Extract the [x, y] coordinate from the center of the cell holding the provided text.  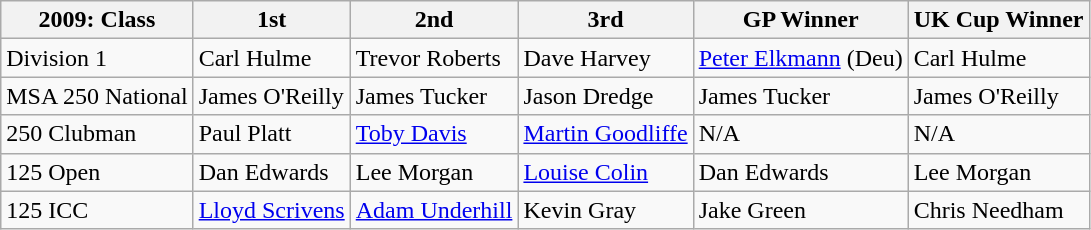
Paul Platt [272, 134]
Chris Needham [998, 210]
UK Cup Winner [998, 20]
125 ICC [97, 210]
Kevin Gray [606, 210]
Trevor Roberts [434, 58]
Louise Colin [606, 172]
2nd [434, 20]
125 Open [97, 172]
Peter Elkmann (Deu) [800, 58]
Lloyd Scrivens [272, 210]
3rd [606, 20]
Division 1 [97, 58]
Martin Goodliffe [606, 134]
Adam Underhill [434, 210]
Dave Harvey [606, 58]
Jake Green [800, 210]
GP Winner [800, 20]
1st [272, 20]
250 Clubman [97, 134]
MSA 250 National [97, 96]
Jason Dredge [606, 96]
Toby Davis [434, 134]
2009: Class [97, 20]
